Identify which cell holds the provided text, then report its [X, Y] central coordinate. 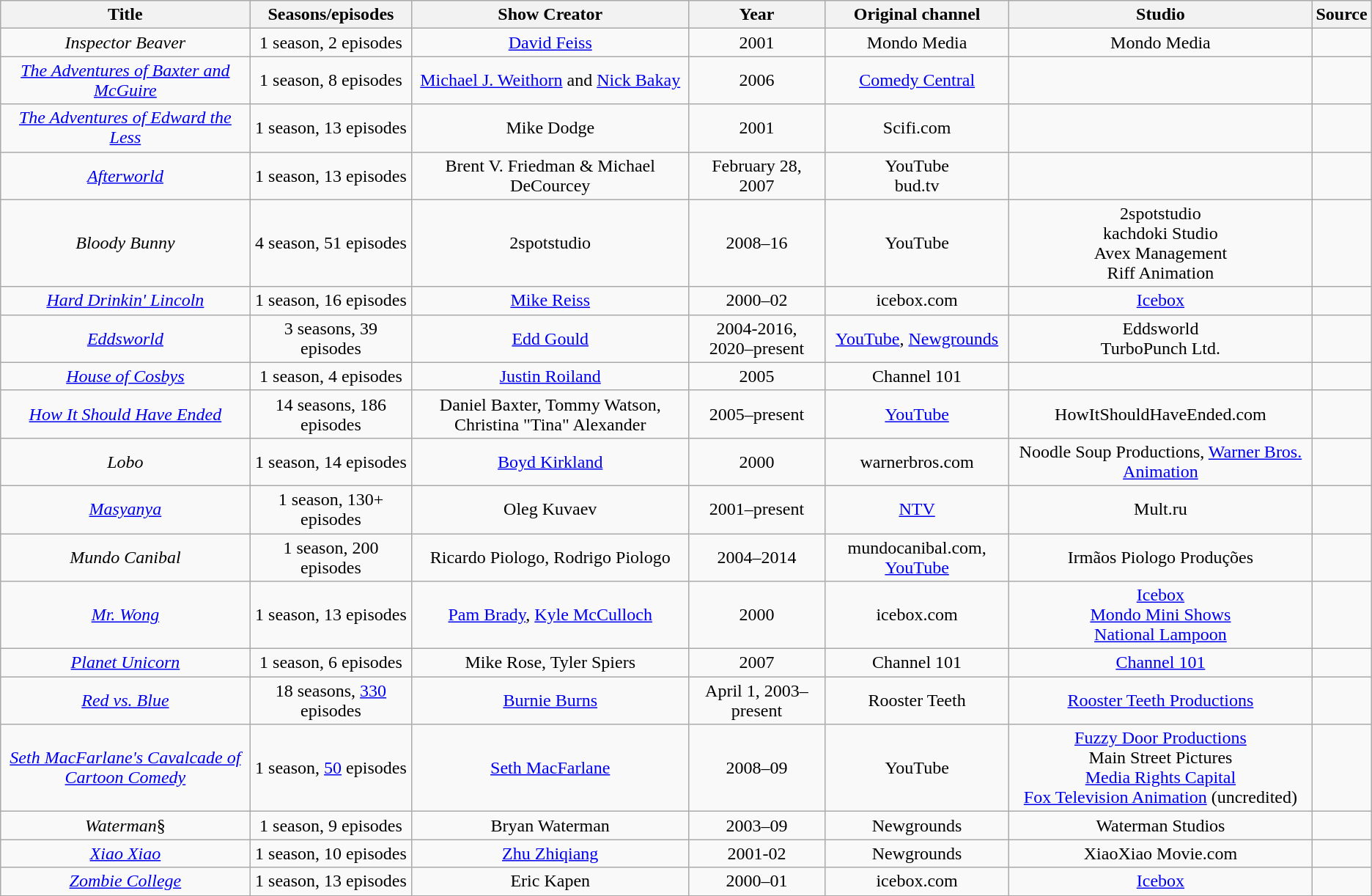
2spotstudio [550, 243]
2003–09 [757, 826]
2001-02 [757, 853]
Lobo [125, 462]
1 season, 50 episodes [331, 768]
1 season, 16 episodes [331, 301]
Burnie Burns [550, 701]
Mult.ru [1161, 509]
YouTube bud.tv [917, 176]
Irmãos Piologo Produções [1161, 557]
mundocanibal.com, YouTube [917, 557]
2005 [757, 376]
February 28, 2007 [757, 176]
2008–09 [757, 768]
Daniel Baxter, Tommy Watson, Christina "Tina" Alexander [550, 414]
YouTube, Newgrounds [917, 339]
2005–present [757, 414]
Rooster Teeth Productions [1161, 701]
Original channel [917, 15]
2spotstudio kachdoki Studio Avex Management Riff Animation [1161, 243]
Justin Roiland [550, 376]
David Feiss [550, 43]
2007 [757, 663]
1 season, 130+ episodes [331, 509]
2004-2016, 2020–present [757, 339]
2000–02 [757, 301]
Brent V. Friedman & Michael DeCourcey [550, 176]
Seasons/episodes [331, 15]
Mundo Canibal [125, 557]
4 season, 51 episodes [331, 243]
Masyanya [125, 509]
NTV [917, 509]
1 season, 6 episodes [331, 663]
1 season, 9 episodes [331, 826]
Eddsworld TurboPunch Ltd. [1161, 339]
Pam Brady, Kyle McCulloch [550, 615]
Seth MacFarlane's Cavalcade of Cartoon Comedy [125, 768]
Oleg Kuvaev [550, 509]
Xiao Xiao [125, 853]
Eric Kapen [550, 881]
Fuzzy Door ProductionsMain Street PicturesMedia Rights CapitalFox Television Animation (uncredited) [1161, 768]
XiaoXiao Movie.com [1161, 853]
Mike Rose, Tyler Spiers [550, 663]
1 season, 14 episodes [331, 462]
Waterman Studios [1161, 826]
Source [1341, 15]
Boyd Kirkland [550, 462]
Mike Reiss [550, 301]
Rooster Teeth [917, 701]
Planet Unicorn [125, 663]
Year [757, 15]
Edd Gould [550, 339]
2000–01 [757, 881]
1 season, 8 episodes [331, 81]
2008–16 [757, 243]
2006 [757, 81]
The Adventures of Edward the Less [125, 128]
2004–2014 [757, 557]
Inspector Beaver [125, 43]
Studio [1161, 15]
14 seasons, 186 episodes [331, 414]
Show Creator [550, 15]
Waterman§ [125, 826]
Zhu Zhiqiang [550, 853]
How It Should Have Ended [125, 414]
Zombie College [125, 881]
18 seasons, 330 episodes [331, 701]
Michael J. Weithorn and Nick Bakay [550, 81]
Ricardo Piologo, Rodrigo Piologo [550, 557]
3 seasons, 39 episodes [331, 339]
Bloody Bunny [125, 243]
Red vs. Blue [125, 701]
Afterworld [125, 176]
1 season, 4 episodes [331, 376]
April 1, 2003–present [757, 701]
Hard Drinkin' Lincoln [125, 301]
1 season, 10 episodes [331, 853]
House of Cosbys [125, 376]
Noodle Soup Productions, Warner Bros. Animation [1161, 462]
2001–present [757, 509]
Bryan Waterman [550, 826]
Mike Dodge [550, 128]
Eddsworld [125, 339]
Seth MacFarlane [550, 768]
The Adventures of Baxter and McGuire [125, 81]
1 season, 2 episodes [331, 43]
Mr. Wong [125, 615]
IceboxMondo Mini ShowsNational Lampoon [1161, 615]
Title [125, 15]
Scifi.com [917, 128]
1 season, 200 episodes [331, 557]
Comedy Central [917, 81]
warnerbros.com [917, 462]
HowItShouldHaveEnded.com [1161, 414]
